Return (X, Y) of the center of cell containing provided text 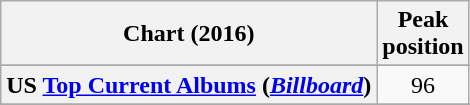
Chart (2016) (189, 34)
96 (423, 85)
US Top Current Albums (Billboard) (189, 85)
Peak position (423, 34)
